For the text-containing cell, return its midpoint in (x, y) coordinate format. 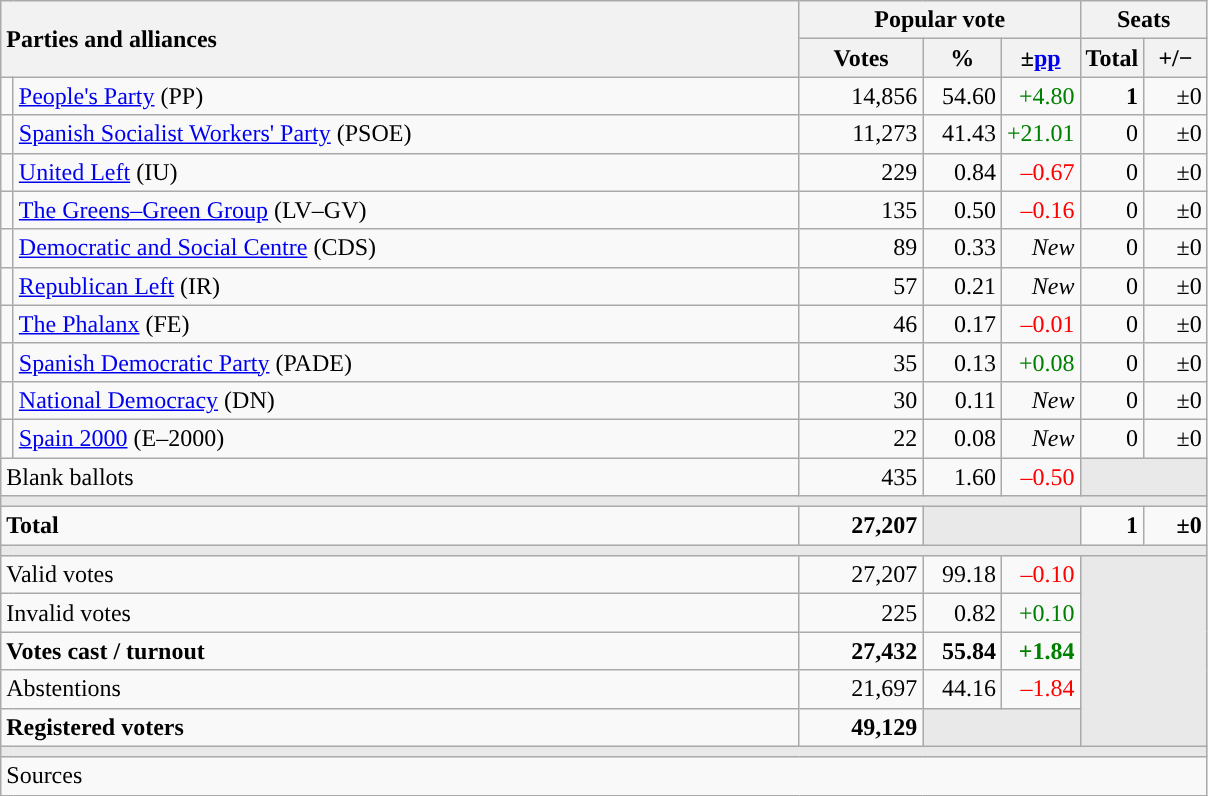
–0.50 (1040, 477)
435 (861, 477)
+0.08 (1040, 362)
Invalid votes (400, 613)
1.60 (962, 477)
0.82 (962, 613)
49,129 (861, 727)
0.84 (962, 172)
+1.84 (1040, 651)
0.33 (962, 248)
Votes cast / turnout (400, 651)
United Left (IU) (406, 172)
0.11 (962, 400)
99.18 (962, 575)
Votes (861, 58)
229 (861, 172)
–0.67 (1040, 172)
Spanish Socialist Workers' Party (PSOE) (406, 134)
89 (861, 248)
The Greens–Green Group (LV–GV) (406, 210)
54.60 (962, 96)
Blank ballots (400, 477)
21,697 (861, 689)
Registered voters (400, 727)
% (962, 58)
225 (861, 613)
44.16 (962, 689)
Parties and alliances (400, 39)
135 (861, 210)
+4.80 (1040, 96)
–1.84 (1040, 689)
National Democracy (DN) (406, 400)
46 (861, 324)
0.08 (962, 438)
41.43 (962, 134)
35 (861, 362)
14,856 (861, 96)
Democratic and Social Centre (CDS) (406, 248)
0.21 (962, 286)
Sources (604, 776)
–0.10 (1040, 575)
+0.10 (1040, 613)
–0.16 (1040, 210)
–0.01 (1040, 324)
0.50 (962, 210)
0.17 (962, 324)
22 (861, 438)
11,273 (861, 134)
57 (861, 286)
0.13 (962, 362)
+21.01 (1040, 134)
People's Party (PP) (406, 96)
Spanish Democratic Party (PADE) (406, 362)
Seats (1144, 20)
55.84 (962, 651)
+/− (1176, 58)
30 (861, 400)
27,432 (861, 651)
Popular vote (940, 20)
The Phalanx (FE) (406, 324)
Republican Left (IR) (406, 286)
±pp (1040, 58)
Abstentions (400, 689)
Spain 2000 (E–2000) (406, 438)
Valid votes (400, 575)
